Detect which cell encompasses the target text, then output its (X, Y) center coordinate. 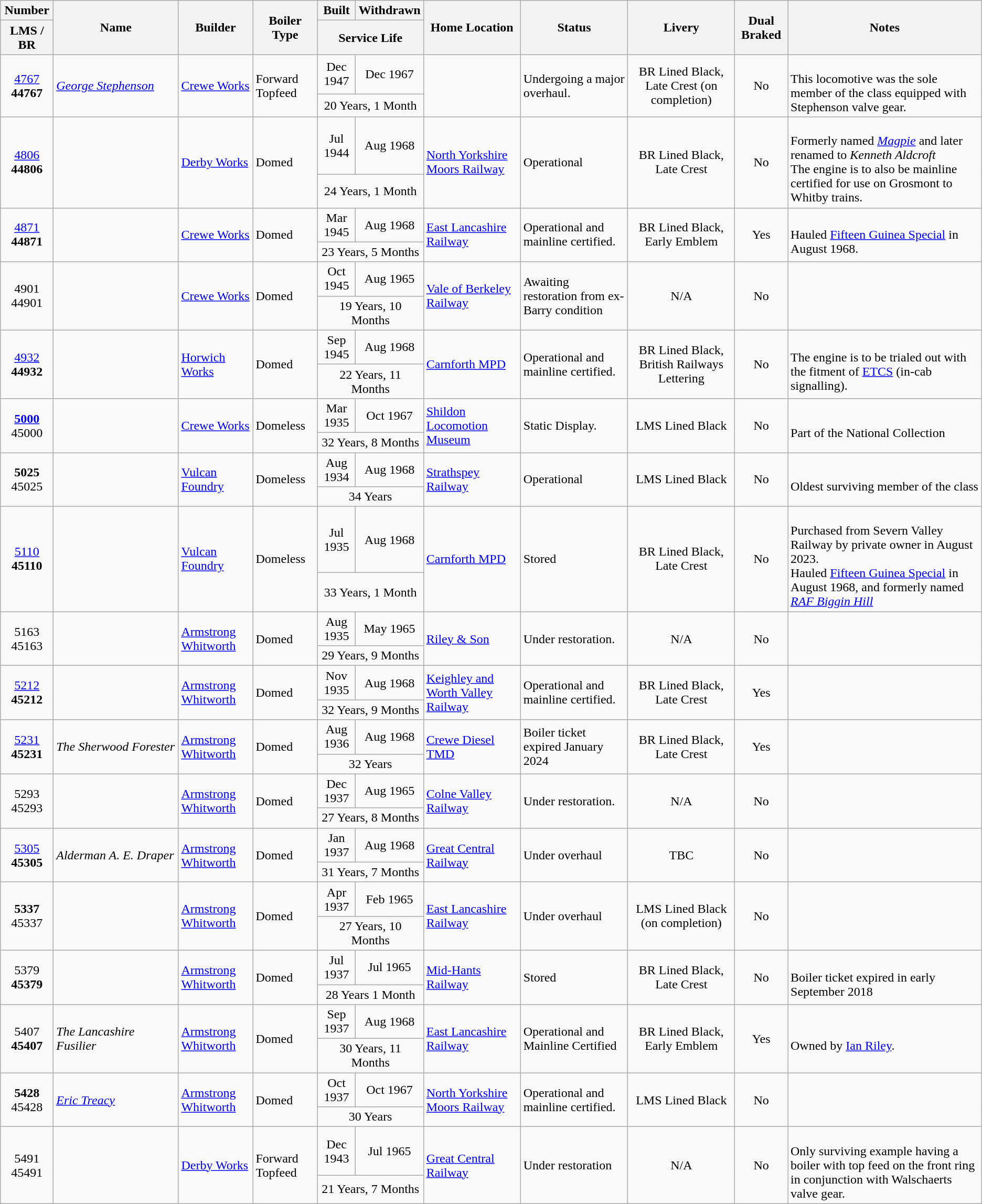
BR Lined Black, Late Crest (on completion) (681, 86)
Sep 1937 (337, 1022)
27 Years, 8 Months (370, 818)
This locomotive was the sole member of the class equipped with Stephenson valve gear. (885, 86)
Mid-Hants Railway (472, 977)
Service Life (370, 38)
Notes (885, 27)
5337 45337 (27, 916)
5407 45407 (27, 1039)
Awaiting restoration from ex-Barry condition (574, 296)
Dual Braked (762, 27)
Colne Valley Railway (472, 801)
32 Years (370, 764)
LMS Lined Black (on completion) (681, 916)
The Lancashire Fusilier (116, 1039)
Dec 1937 (337, 791)
Part of the National Collection (885, 425)
5305 45305 (27, 855)
24 Years, 1 Month (370, 191)
Aug 1936 (337, 737)
5000 45000 (27, 425)
Riley & Son (472, 639)
Withdrawn (389, 10)
Mar 1945 (337, 225)
31 Years, 7 Months (370, 872)
32 Years, 8 Months (370, 442)
Built (337, 10)
Builder (216, 27)
5231 45231 (27, 747)
Keighley and Worth Valley Railway (472, 692)
Crewe Diesel TMD (472, 747)
Home Location (472, 27)
Boiler ticket expired January 2024 (574, 747)
Strathspey Railway (472, 480)
Vale of Berkeley Railway (472, 296)
5428 45428 (27, 1100)
Oldest surviving member of the class (885, 480)
LMS / BR (27, 38)
Aug 1934 (337, 469)
Status (574, 27)
4767 44767 (27, 86)
5025 45025 (27, 480)
Purchased from Severn Valley Railway by private owner in August 2023.Hauled Fifteen Guinea Special in August 1968, and formerly named RAF Biggin Hill (885, 559)
30 Years (370, 1117)
Dec 1947 (337, 74)
27 Years, 10 Months (370, 933)
19 Years, 10 Months (370, 313)
Dec 1967 (389, 74)
TBC (681, 855)
Owned by Ian Riley. (885, 1039)
Oct 1937 (337, 1090)
5212 45212 (27, 692)
28 Years 1 Month (370, 994)
Boiler Type (285, 27)
Number (27, 10)
Under restoration (574, 1165)
5293 45293 (27, 801)
Dec 1943 (337, 1151)
Undergoing a major overhaul. (574, 86)
BR Lined Black, British Railways Lettering (681, 364)
Boiler ticket expired in early September 2018 (885, 977)
5491 45491 (27, 1165)
Aug 1935 (337, 628)
20 Years, 1 Month (370, 105)
22 Years, 11 Months (370, 381)
4871 44871 (27, 235)
Nov 1935 (337, 683)
Static Display. (574, 425)
Only surviving example having a boiler with top feed on the front ring in conjunction with Walschaerts valve gear. (885, 1165)
Name (116, 27)
George Stephenson (116, 86)
30 Years, 11 Months (370, 1056)
23 Years, 5 Months (370, 252)
33 Years, 1 Month (370, 592)
Apr 1937 (337, 899)
4932 44932 (27, 364)
Operational and Mainline Certified (574, 1039)
4901 44901 (27, 296)
Feb 1965 (389, 899)
The Sherwood Forester (116, 747)
Formerly named Magpie and later renamed to Kenneth AldcroftThe engine is to also be mainline certified for use on Grosmont to Whitby trains. (885, 163)
4806 44806 (27, 163)
Hauled Fifteen Guinea Special in August 1968. (885, 235)
Jan 1937 (337, 845)
Jul 1944 (337, 146)
Oct 1945 (337, 279)
34 Years (370, 497)
5110 45110 (27, 559)
Alderman A. E. Draper (116, 855)
May 1965 (389, 628)
32 Years, 9 Months (370, 710)
5163 45163 (27, 639)
Livery (681, 27)
Jul 1937 (337, 967)
Mar 1935 (337, 415)
Horwich Works (216, 364)
The engine is to be trialed out with the fitment of ETCS (in-cab signalling). (885, 364)
29 Years, 9 Months (370, 656)
Jul 1935 (337, 540)
5379 45379 (27, 977)
21 Years, 7 Months (370, 1189)
Sep 1945 (337, 347)
Shildon Locomotion Museum (472, 425)
Eric Treacy (116, 1100)
